Extract the (X, Y) coordinate from the center of the cell holding the provided text.  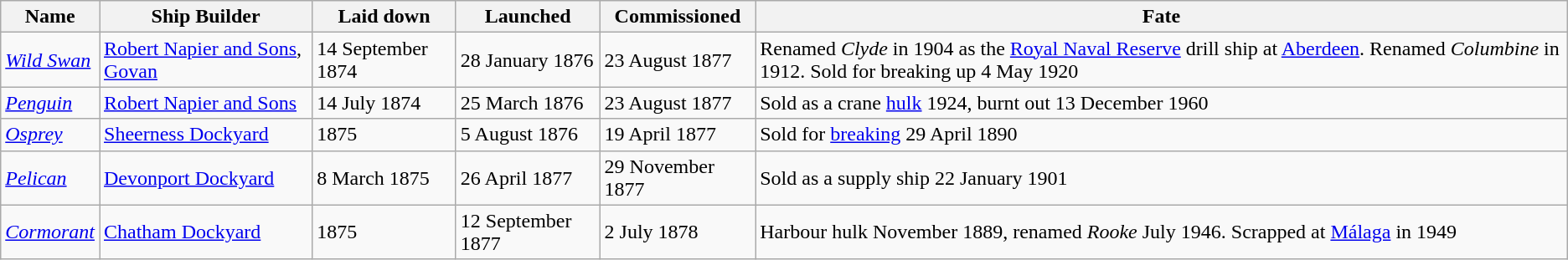
Pelican (50, 177)
5 August 1876 (528, 135)
12 September 1877 (528, 232)
Sheerness Dockyard (205, 135)
Cormorant (50, 232)
Launched (528, 17)
Robert Napier and Sons, Govan (205, 60)
Wild Swan (50, 60)
Penguin (50, 103)
Chatham Dockyard (205, 232)
Sold as a crane hulk 1924, burnt out 13 December 1960 (1162, 103)
Laid down (384, 17)
Devonport Dockyard (205, 177)
Ship Builder (205, 17)
Fate (1162, 17)
26 April 1877 (528, 177)
14 July 1874 (384, 103)
14 September 1874 (384, 60)
Sold for breaking 29 April 1890 (1162, 135)
Name (50, 17)
Osprey (50, 135)
19 April 1877 (678, 135)
29 November 1877 (678, 177)
Renamed Clyde in 1904 as the Royal Naval Reserve drill ship at Aberdeen. Renamed Columbine in 1912. Sold for breaking up 4 May 1920 (1162, 60)
Robert Napier and Sons (205, 103)
Commissioned (678, 17)
8 March 1875 (384, 177)
Harbour hulk November 1889, renamed Rooke July 1946. Scrapped at Málaga in 1949 (1162, 232)
25 March 1876 (528, 103)
Sold as a supply ship 22 January 1901 (1162, 177)
28 January 1876 (528, 60)
2 July 1878 (678, 232)
